Extract the (x, y) coordinate from the center of the cell holding the provided text.  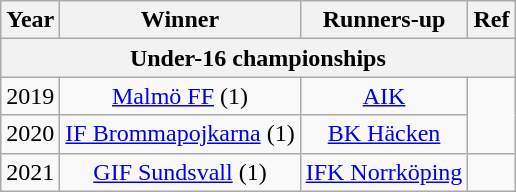
2020 (30, 134)
Under-16 championships (258, 58)
IF Brommapojkarna (1) (180, 134)
BK Häcken (384, 134)
Winner (180, 20)
2019 (30, 96)
Malmö FF (1) (180, 96)
GIF Sundsvall (1) (180, 172)
2021 (30, 172)
AIK (384, 96)
Runners-up (384, 20)
Ref (492, 20)
Year (30, 20)
IFK Norrköping (384, 172)
